Capture the cell that displays the provided text and extract its (x, y) central coordinate. 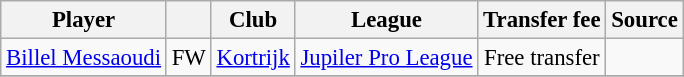
FW (188, 58)
Free transfer (542, 58)
Kortrijk (253, 58)
Source (644, 20)
Player (84, 20)
League (386, 20)
Jupiler Pro League (386, 58)
Club (253, 20)
Billel Messaoudi (84, 58)
Transfer fee (542, 20)
